Find where the given text appears and provide that cell's center as (x, y) coordinate. 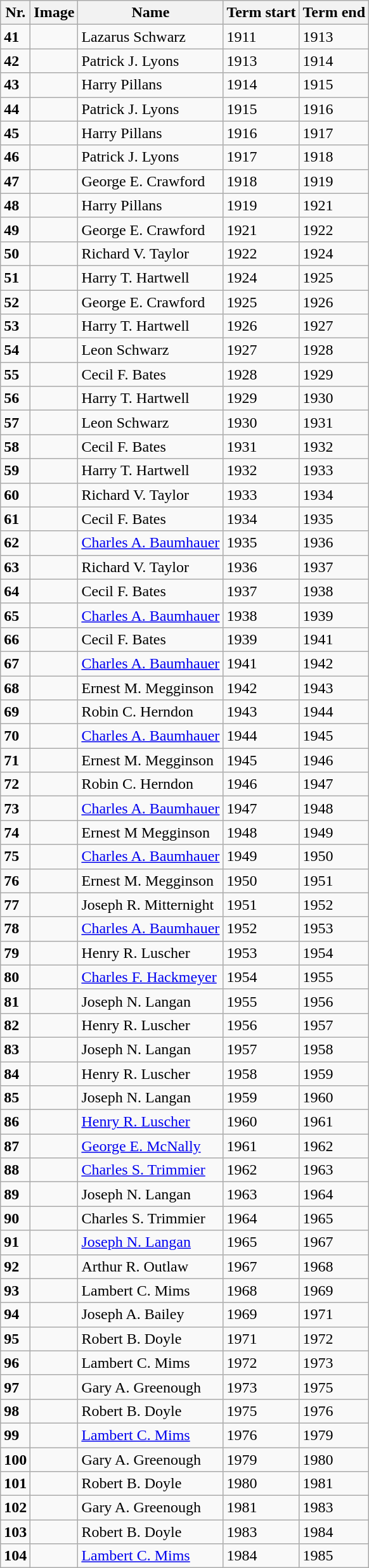
72 (15, 784)
64 (15, 591)
Term start (261, 13)
George E. McNally (151, 1146)
97 (15, 1387)
78 (15, 929)
81 (15, 1001)
102 (15, 1508)
42 (15, 61)
73 (15, 808)
49 (15, 229)
50 (15, 253)
61 (15, 519)
47 (15, 181)
44 (15, 109)
1911 (261, 37)
53 (15, 326)
92 (15, 1266)
70 (15, 736)
Nr. (15, 13)
84 (15, 1074)
Name (151, 13)
104 (15, 1556)
43 (15, 85)
Image (55, 13)
46 (15, 157)
Ernest M Megginson (151, 832)
101 (15, 1484)
69 (15, 712)
Charles F. Hackmeyer (151, 977)
Term end (334, 13)
87 (15, 1146)
89 (15, 1194)
68 (15, 687)
86 (15, 1122)
51 (15, 277)
85 (15, 1098)
55 (15, 374)
Lazarus Schwarz (151, 37)
Joseph A. Bailey (151, 1315)
60 (15, 495)
57 (15, 423)
52 (15, 302)
67 (15, 663)
45 (15, 133)
95 (15, 1339)
62 (15, 543)
56 (15, 398)
71 (15, 760)
88 (15, 1170)
82 (15, 1025)
83 (15, 1049)
74 (15, 832)
54 (15, 350)
90 (15, 1218)
63 (15, 567)
98 (15, 1411)
80 (15, 977)
Joseph R. Mitternight (151, 905)
77 (15, 905)
100 (15, 1459)
48 (15, 205)
94 (15, 1315)
75 (15, 857)
1985 (334, 1556)
93 (15, 1291)
59 (15, 471)
76 (15, 881)
103 (15, 1532)
91 (15, 1242)
96 (15, 1363)
99 (15, 1435)
66 (15, 639)
79 (15, 953)
58 (15, 447)
Arthur R. Outlaw (151, 1266)
41 (15, 37)
65 (15, 615)
